Determine the [X, Y] coordinate at the center of the cell enclosing the given text.  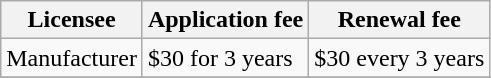
Renewal fee [400, 20]
Licensee [72, 20]
Manufacturer [72, 58]
Application fee [225, 20]
$30 every 3 years [400, 58]
$30 for 3 years [225, 58]
